Determine the [x, y] coordinate at the center of the cell enclosing the given text.  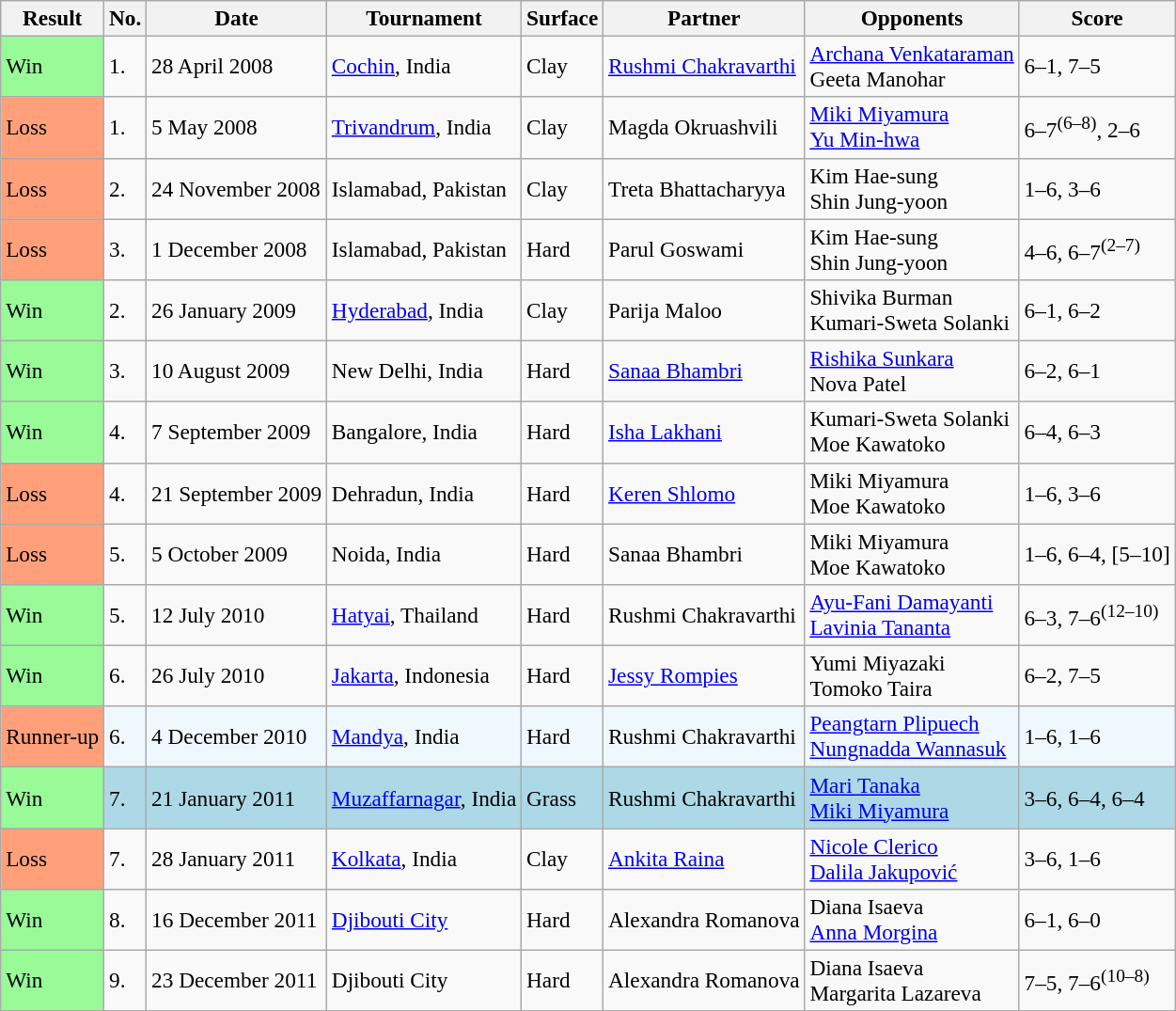
Muzaffarnagar, India [423, 798]
3–6, 6–4, 6–4 [1097, 798]
26 January 2009 [237, 310]
5 October 2009 [237, 553]
Score [1097, 18]
Kumari-Sweta Solanki Moe Kawatoko [912, 433]
Kolkata, India [423, 858]
Noida, India [423, 553]
28 January 2011 [237, 858]
Date [237, 18]
1 December 2008 [237, 248]
Ayu-Fani Damayanti Lavinia Tananta [912, 615]
Hyderabad, India [423, 310]
Opponents [912, 18]
Jakarta, Indonesia [423, 675]
5 May 2008 [237, 128]
Trivandrum, India [423, 128]
4–6, 6–7(2–7) [1097, 248]
8. [126, 920]
7 September 2009 [237, 433]
12 July 2010 [237, 615]
New Delhi, India [423, 371]
Diana Isaeva Margarita Lazareva [912, 980]
6–2, 6–1 [1097, 371]
Bangalore, India [423, 433]
23 December 2011 [237, 980]
6–3, 7–6(12–10) [1097, 615]
Mari Tanaka Miki Miyamura [912, 798]
7–5, 7–6(10–8) [1097, 980]
6–4, 6–3 [1097, 433]
Treta Bhattacharyya [704, 188]
Archana Venkataraman Geeta Manohar [912, 66]
Jessy Rompies [704, 675]
26 July 2010 [237, 675]
Cochin, India [423, 66]
21 January 2011 [237, 798]
6–7(6–8), 2–6 [1097, 128]
Partner [704, 18]
Yumi Miyazaki Tomoko Taira [912, 675]
Peangtarn Plipuech Nungnadda Wannasuk [912, 737]
16 December 2011 [237, 920]
Surface [562, 18]
Result [53, 18]
Tournament [423, 18]
Shivika Burman Kumari-Sweta Solanki [912, 310]
Parul Goswami [704, 248]
Mandya, India [423, 737]
1–6, 6–4, [5–10] [1097, 553]
6–2, 7–5 [1097, 675]
6–1, 6–2 [1097, 310]
10 August 2009 [237, 371]
Magda Okruashvili [704, 128]
4 December 2010 [237, 737]
Runner-up [53, 737]
1–6, 1–6 [1097, 737]
Dehradun, India [423, 493]
24 November 2008 [237, 188]
Nicole Clerico Dalila Jakupović [912, 858]
Diana Isaeva Anna Morgina [912, 920]
No. [126, 18]
6–1, 6–0 [1097, 920]
Rishika Sunkara Nova Patel [912, 371]
Keren Shlomo [704, 493]
21 September 2009 [237, 493]
28 April 2008 [237, 66]
3–6, 1–6 [1097, 858]
6–1, 7–5 [1097, 66]
Miki Miyamura Yu Min-hwa [912, 128]
Parija Maloo [704, 310]
Isha Lakhani [704, 433]
Grass [562, 798]
Hatyai, Thailand [423, 615]
Ankita Raina [704, 858]
9. [126, 980]
